Find where the given text appears and provide that cell's center as (X, Y) coordinate. 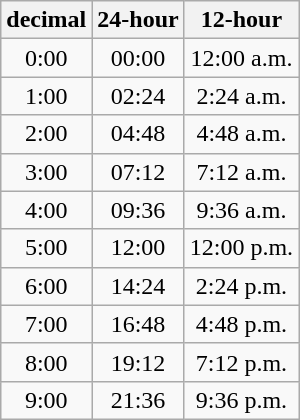
07:12 (138, 172)
decimal (46, 20)
1:00 (46, 96)
09:36 (138, 210)
4:48 a.m. (241, 134)
24-hour (138, 20)
12:00 a.m. (241, 58)
21:36 (138, 400)
00:00 (138, 58)
04:48 (138, 134)
7:12 p.m. (241, 362)
12:00 p.m. (241, 248)
14:24 (138, 286)
12-hour (241, 20)
7:00 (46, 324)
0:00 (46, 58)
9:00 (46, 400)
02:24 (138, 96)
2:24 p.m. (241, 286)
2:24 a.m. (241, 96)
7:12 a.m. (241, 172)
16:48 (138, 324)
19:12 (138, 362)
4:48 p.m. (241, 324)
2:00 (46, 134)
6:00 (46, 286)
4:00 (46, 210)
12:00 (138, 248)
3:00 (46, 172)
8:00 (46, 362)
5:00 (46, 248)
9:36 a.m. (241, 210)
9:36 p.m. (241, 400)
